Return the (X, Y) coordinate for the center point of the cell that contains the specified text.  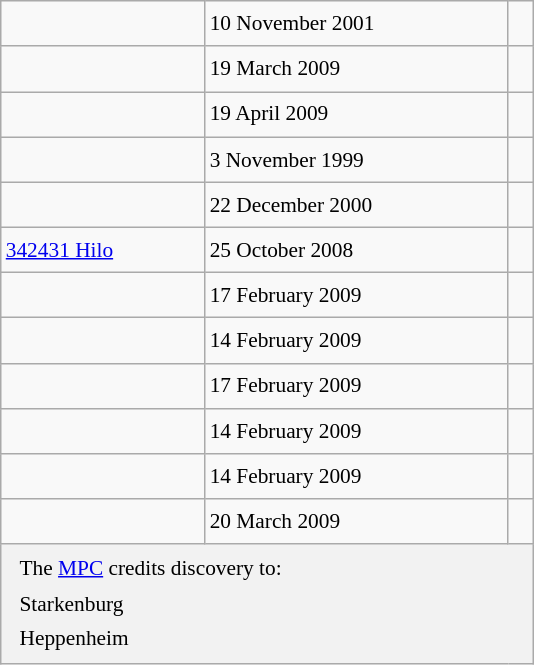
The MPC credits discovery to: Starkenburg Heppenheim (267, 604)
22 December 2000 (357, 204)
3 November 1999 (357, 160)
25 October 2008 (357, 250)
20 March 2009 (357, 522)
19 March 2009 (357, 68)
342431 Hilo (103, 250)
19 April 2009 (357, 114)
10 November 2001 (357, 24)
